Pinpoint the cell where the given text exists, returning its [X, Y] midpoint coordinate. 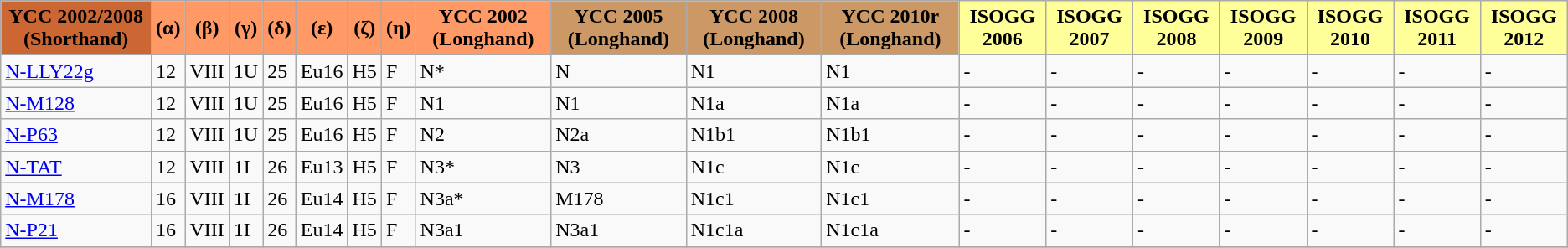
N [619, 71]
ISOGG 2011 [1437, 28]
YCC 2002/2008 (Shorthand) [76, 28]
N-P21 [76, 230]
N-M128 [76, 103]
M178 [619, 199]
YCC 2002 (Longhand) [483, 28]
N3a* [483, 199]
(β) [207, 28]
ISOGG 2006 [1003, 28]
ISOGG 2010 [1350, 28]
YCC 2010r (Longhand) [890, 28]
(η) [399, 28]
ISOGG 2009 [1263, 28]
N3* [483, 167]
Eu13 [322, 167]
N2a [619, 135]
N* [483, 71]
ISOGG 2008 [1177, 28]
YCC 2008 (Longhand) [754, 28]
ISOGG 2012 [1524, 28]
N-M178 [76, 199]
ISOGG 2007 [1090, 28]
N-TAT [76, 167]
YCC 2005 (Longhand) [619, 28]
N-P63 [76, 135]
(δ) [280, 28]
(γ) [245, 28]
(ε) [322, 28]
N2 [483, 135]
(ζ) [364, 28]
N-LLY22g [76, 71]
(α) [168, 28]
N3 [619, 167]
